For the text-containing cell, return its midpoint in [x, y] coordinate format. 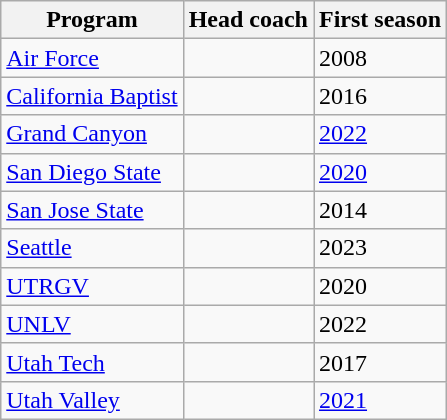
First season [380, 20]
Utah Valley [92, 400]
2016 [380, 96]
2021 [380, 400]
Head coach [248, 20]
San Diego State [92, 172]
Utah Tech [92, 362]
2023 [380, 248]
San Jose State [92, 210]
2008 [380, 58]
2014 [380, 210]
UTRGV [92, 286]
UNLV [92, 324]
2017 [380, 362]
Grand Canyon [92, 134]
California Baptist [92, 96]
Air Force [92, 58]
Seattle [92, 248]
Program [92, 20]
